Return the [X, Y] coordinate for the center point of the cell that contains the specified text.  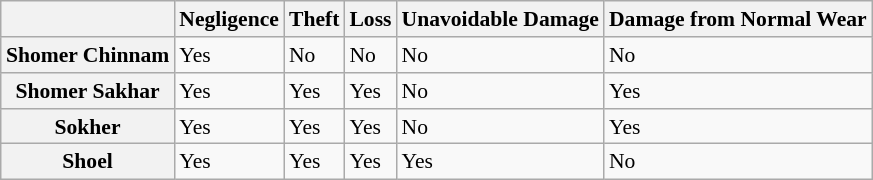
Loss [370, 19]
Sokher [88, 126]
Theft [314, 19]
Negligence [229, 19]
Unavoidable Damage [500, 19]
Shomer Sakhar [88, 91]
Damage from Normal Wear [738, 19]
Shoel [88, 162]
Shomer Chinnam [88, 55]
